Scan for the cell matching the given text and deliver its [x, y] coordinate at center. 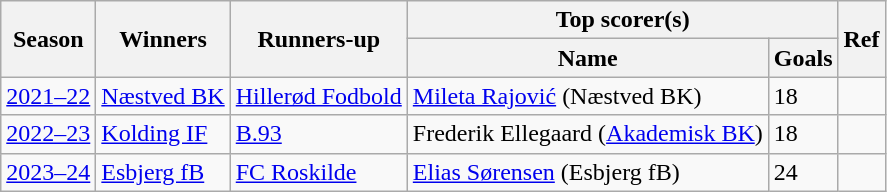
Frederik Ellegaard (Akademisk BK) [588, 134]
Hillerød Fodbold [318, 96]
Season [48, 39]
Mileta Rajović (Næstved BK) [588, 96]
FC Roskilde [318, 172]
2023–24 [48, 172]
Name [588, 58]
Elias Sørensen (Esbjerg fB) [588, 172]
2022–23 [48, 134]
Kolding IF [163, 134]
Winners [163, 39]
2021–22 [48, 96]
24 [803, 172]
B.93 [318, 134]
Goals [803, 58]
Esbjerg fB [163, 172]
Ref [862, 39]
Top scorer(s) [622, 20]
Runners-up [318, 39]
Næstved BK [163, 96]
